Scan for the cell matching the given text and deliver its [x, y] coordinate at center. 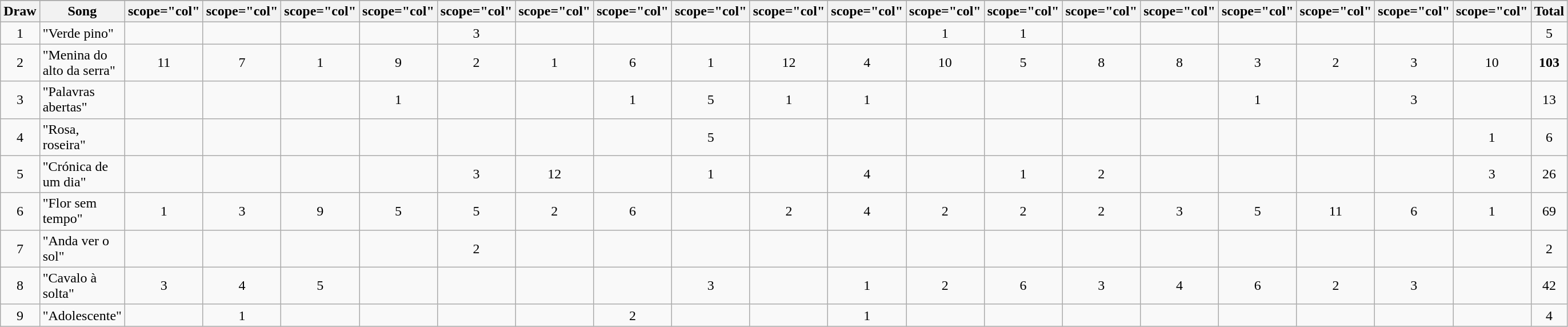
"Rosa, roseira" [82, 137]
"Verde pino" [82, 33]
"Cavalo à solta" [82, 286]
42 [1549, 286]
"Flor sem tempo" [82, 212]
26 [1549, 174]
13 [1549, 99]
69 [1549, 212]
"Adolescente" [82, 315]
"Anda ver o sol" [82, 248]
103 [1549, 63]
Song [82, 11]
Total [1549, 11]
"Menina do alto da serra" [82, 63]
"Crónica de um dia" [82, 174]
Draw [20, 11]
"Palavras abertas" [82, 99]
